Detect which cell encompasses the target text, then output its [x, y] center coordinate. 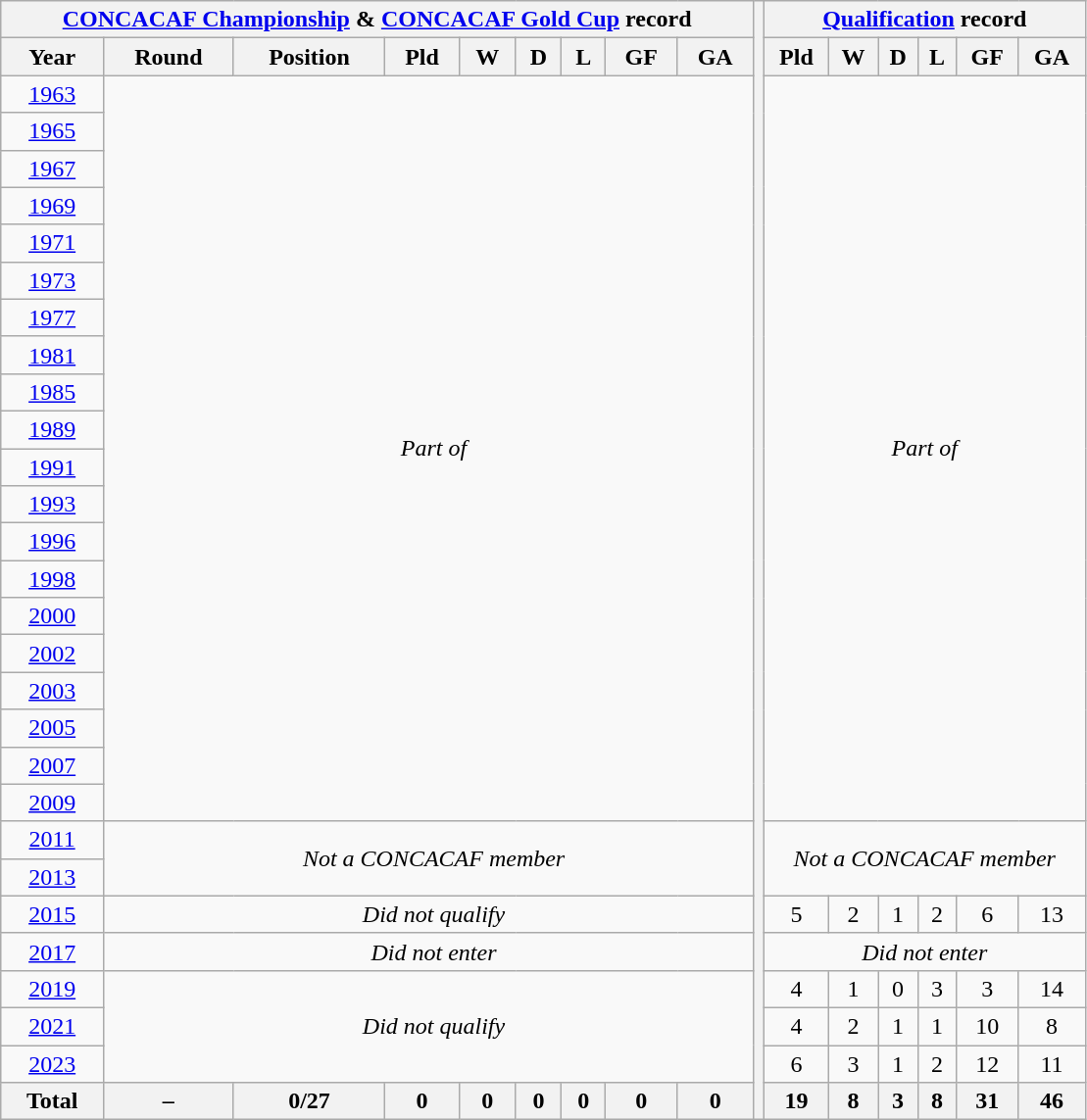
2013 [53, 877]
14 [1052, 989]
2003 [53, 691]
5 [797, 914]
2017 [53, 951]
1967 [53, 169]
1981 [53, 355]
1973 [53, 280]
19 [797, 1101]
2009 [53, 803]
1971 [53, 243]
12 [987, 1063]
0/27 [310, 1101]
– [169, 1101]
1991 [53, 467]
31 [987, 1101]
CONCACAF Championship & CONCACAF Gold Cup record [377, 20]
1998 [53, 579]
2019 [53, 989]
1965 [53, 131]
Qualification record [925, 20]
1993 [53, 505]
1977 [53, 317]
Position [310, 57]
2015 [53, 914]
2002 [53, 654]
46 [1052, 1101]
13 [1052, 914]
1985 [53, 392]
1989 [53, 429]
1963 [53, 94]
2011 [53, 840]
Total [53, 1101]
1996 [53, 542]
Round [169, 57]
2000 [53, 616]
Year [53, 57]
10 [987, 1026]
2005 [53, 728]
11 [1052, 1063]
2007 [53, 765]
2021 [53, 1026]
2023 [53, 1063]
1969 [53, 206]
